Detect which cell encompasses the target text, then output its (X, Y) center coordinate. 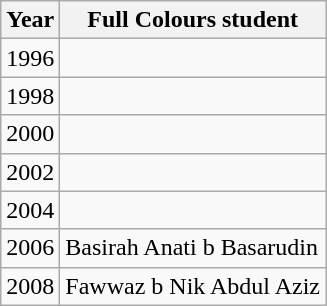
Fawwaz b Nik Abdul Aziz (193, 286)
2002 (30, 172)
1996 (30, 58)
2004 (30, 210)
2006 (30, 248)
2000 (30, 134)
Full Colours student (193, 20)
Basirah Anati b Basarudin (193, 248)
2008 (30, 286)
Year (30, 20)
1998 (30, 96)
